From the cell containing the given text, extract its center point as (X, Y) coordinate. 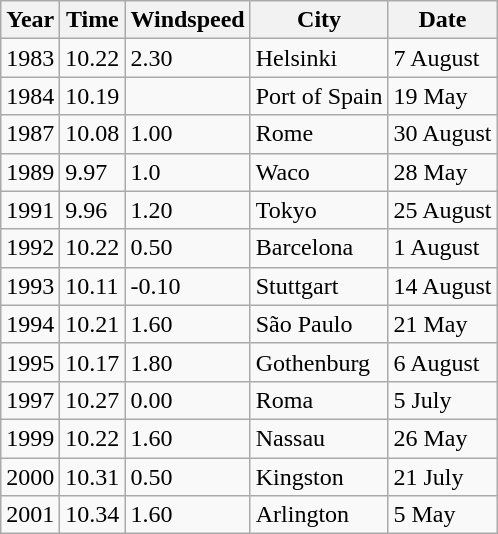
0.00 (188, 400)
10.11 (92, 286)
Windspeed (188, 20)
1.20 (188, 210)
1999 (30, 438)
Barcelona (319, 248)
1 August (442, 248)
Stuttgart (319, 286)
5 May (442, 515)
City (319, 20)
1997 (30, 400)
Year (30, 20)
5 July (442, 400)
10.31 (92, 477)
25 August (442, 210)
10.17 (92, 362)
1992 (30, 248)
Waco (319, 172)
9.96 (92, 210)
26 May (442, 438)
Port of Spain (319, 96)
6 August (442, 362)
Nassau (319, 438)
2000 (30, 477)
2001 (30, 515)
Rome (319, 134)
14 August (442, 286)
1.00 (188, 134)
1994 (30, 324)
10.21 (92, 324)
Roma (319, 400)
1983 (30, 58)
Date (442, 20)
9.97 (92, 172)
19 May (442, 96)
7 August (442, 58)
21 July (442, 477)
21 May (442, 324)
São Paulo (319, 324)
1984 (30, 96)
1989 (30, 172)
10.34 (92, 515)
30 August (442, 134)
1.80 (188, 362)
28 May (442, 172)
2.30 (188, 58)
10.19 (92, 96)
10.27 (92, 400)
1993 (30, 286)
1995 (30, 362)
1987 (30, 134)
1991 (30, 210)
Gothenburg (319, 362)
Tokyo (319, 210)
10.08 (92, 134)
-0.10 (188, 286)
Arlington (319, 515)
1.0 (188, 172)
Kingston (319, 477)
Time (92, 20)
Helsinki (319, 58)
